Return (X, Y) of the center of cell containing provided text 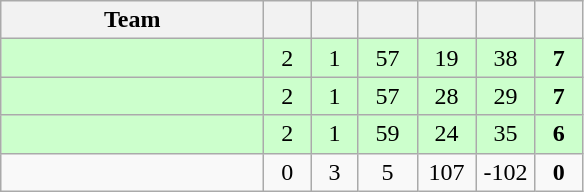
3 (334, 172)
107 (446, 172)
38 (506, 58)
35 (506, 134)
-102 (506, 172)
29 (506, 96)
5 (388, 172)
6 (558, 134)
28 (446, 96)
24 (446, 134)
19 (446, 58)
59 (388, 134)
Team (132, 20)
